Return (x, y) of the center of cell containing provided text 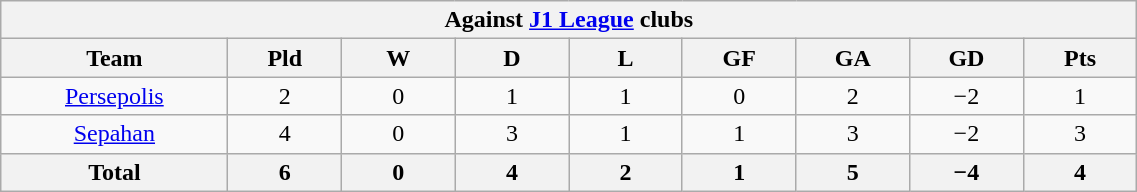
Sepahan (114, 134)
GA (853, 58)
5 (853, 172)
Team (114, 58)
Pld (285, 58)
D (512, 58)
L (626, 58)
Total (114, 172)
Persepolis (114, 96)
6 (285, 172)
−4 (967, 172)
GF (739, 58)
Pts (1080, 58)
W (399, 58)
Against J1 League clubs (569, 20)
GD (967, 58)
